Output the [X, Y] coordinate of the center of the cell containing the given text.  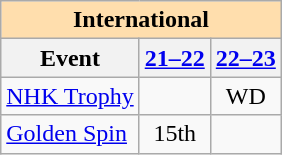
22–23 [246, 58]
15th [174, 134]
Golden Spin [70, 134]
International [142, 20]
NHK Trophy [70, 96]
WD [246, 96]
Event [70, 58]
21–22 [174, 58]
